Locate the cell with the specified text and output its [x, y] center coordinate. 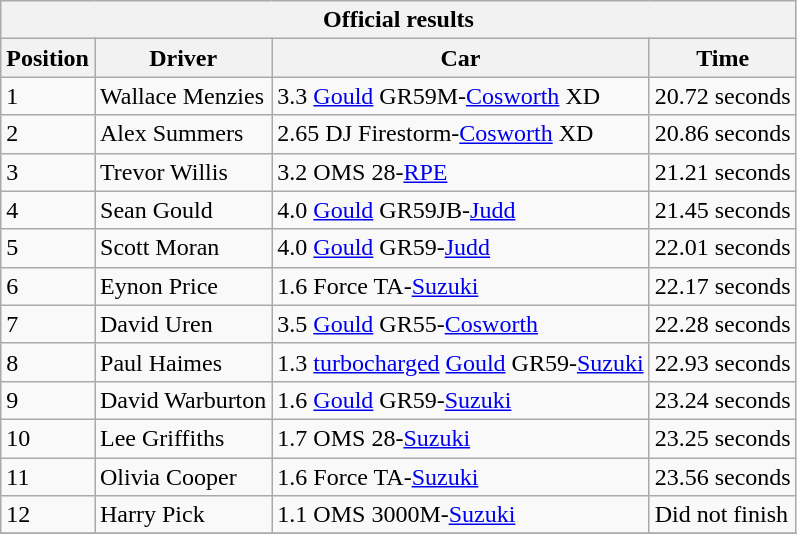
20.72 seconds [722, 96]
Car [460, 58]
3 [48, 172]
21.45 seconds [722, 210]
Scott Moran [182, 248]
22.17 seconds [722, 286]
3.5 Gould GR55-Cosworth [460, 324]
22.01 seconds [722, 248]
Did not finish [722, 515]
Position [48, 58]
12 [48, 515]
23.24 seconds [722, 400]
Time [722, 58]
Alex Summers [182, 134]
1.7 OMS 28-Suzuki [460, 438]
1.6 Gould GR59-Suzuki [460, 400]
11 [48, 477]
23.25 seconds [722, 438]
21.21 seconds [722, 172]
10 [48, 438]
1.3 turbocharged Gould GR59-Suzuki [460, 362]
Driver [182, 58]
3.2 OMS 28-RPE [460, 172]
7 [48, 324]
2.65 DJ Firestorm-Cosworth XD [460, 134]
20.86 seconds [722, 134]
23.56 seconds [722, 477]
Lee Griffiths [182, 438]
Eynon Price [182, 286]
4.0 Gould GR59-Judd [460, 248]
Olivia Cooper [182, 477]
Sean Gould [182, 210]
Trevor Willis [182, 172]
5 [48, 248]
22.28 seconds [722, 324]
2 [48, 134]
8 [48, 362]
4.0 Gould GR59JB-Judd [460, 210]
Harry Pick [182, 515]
1.1 OMS 3000M-Suzuki [460, 515]
1 [48, 96]
6 [48, 286]
Official results [398, 20]
David Warburton [182, 400]
22.93 seconds [722, 362]
David Uren [182, 324]
4 [48, 210]
Paul Haimes [182, 362]
3.3 Gould GR59M-Cosworth XD [460, 96]
Wallace Menzies [182, 96]
9 [48, 400]
